Search for the cell housing the specified text and yield its (X, Y) center coordinate. 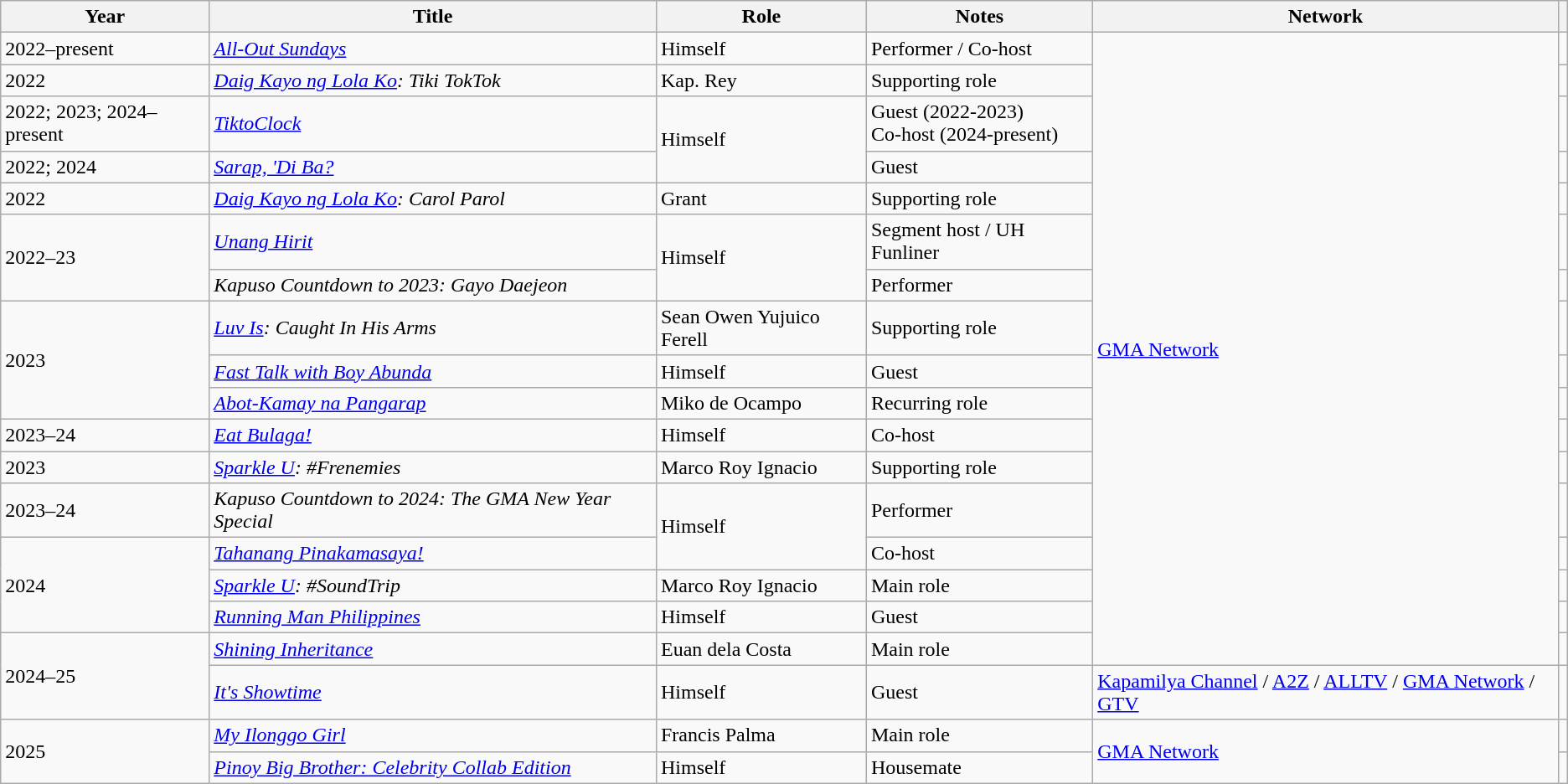
Sparkle U: #SoundTrip (433, 585)
Fast Talk with Boy Abunda (433, 371)
TiktoClock (433, 124)
Guest (2022-2023)Co-host (2024-present) (979, 124)
Housemate (979, 767)
2025 (106, 751)
2022; 2024 (106, 167)
2022–present (106, 49)
Eat Bulaga! (433, 435)
It's Showtime (433, 692)
Pinoy Big Brother: Celebrity Collab Edition (433, 767)
Daig Kayo ng Lola Ko: Carol Parol (433, 199)
Recurring role (979, 403)
Unang Hirit (433, 241)
Sarap, 'Di Ba? (433, 167)
2022–23 (106, 258)
Kapuso Countdown to 2023: Gayo Daejeon (433, 285)
Sparkle U: #Frenemies (433, 467)
All-Out Sundays (433, 49)
Notes (979, 17)
2024 (106, 585)
Role (761, 17)
Luv Is: Caught In His Arms (433, 328)
Daig Kayo ng Lola Ko: Tiki TokTok (433, 80)
Miko de Ocampo (761, 403)
Shining Inheritance (433, 649)
Francis Palma (761, 735)
My Ilonggo Girl (433, 735)
Abot-Kamay na Pangarap (433, 403)
Kap. Rey (761, 80)
2024–25 (106, 677)
Year (106, 17)
Kapuso Countdown to 2024: The GMA New Year Special (433, 511)
2022; 2023; 2024–present (106, 124)
Sean Owen Yujuico Ferell (761, 328)
Title (433, 17)
Performer / Co-host (979, 49)
Grant (761, 199)
Kapamilya Channel / A2Z / ALLTV / GMA Network / GTV (1325, 692)
Network (1325, 17)
Tahanang Pinakamasaya! (433, 554)
Running Man Philippines (433, 617)
Euan dela Costa (761, 649)
Segment host / UH Funliner (979, 241)
